Pinpoint the cell where the given text exists, returning its (x, y) midpoint coordinate. 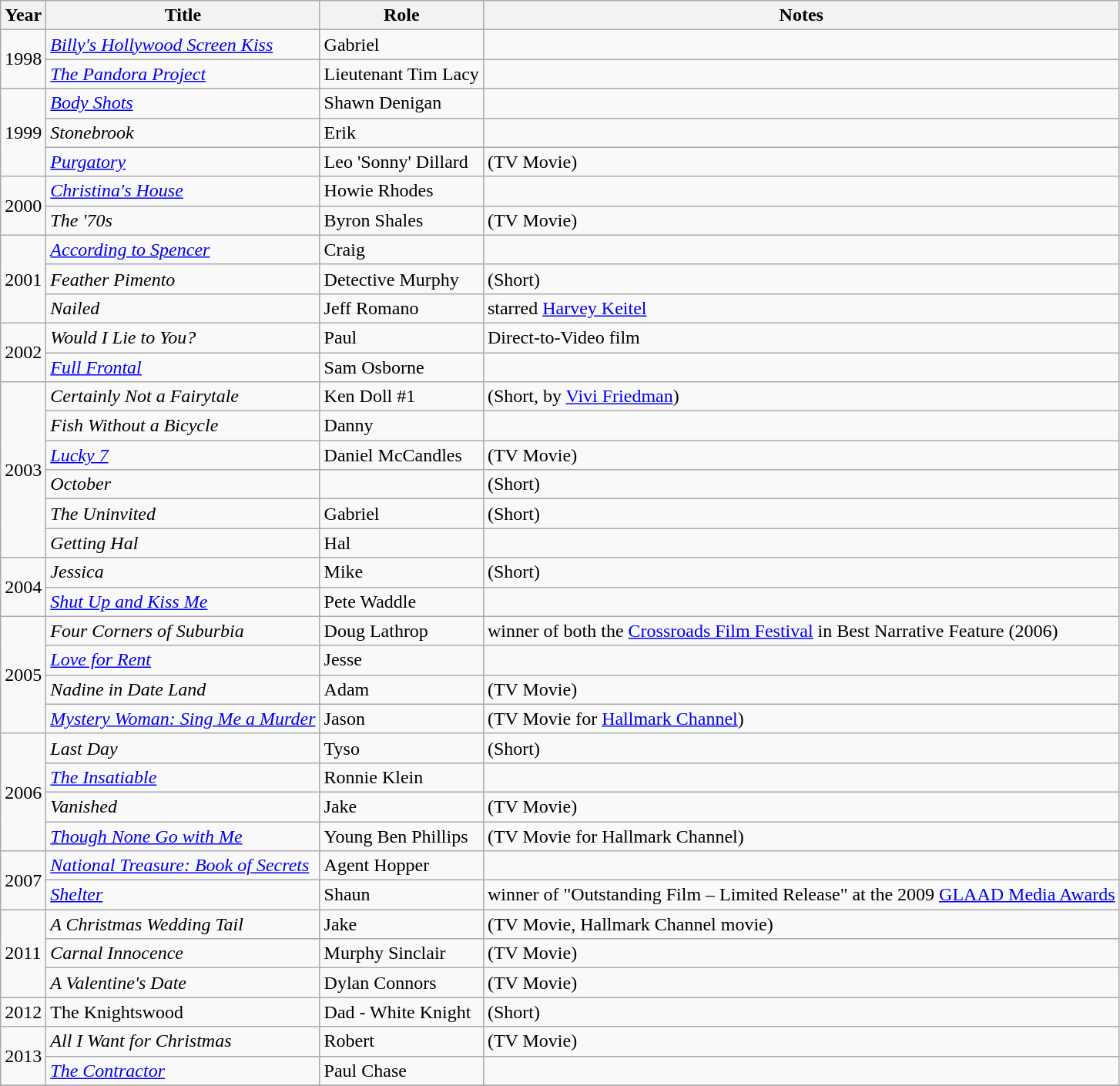
Jason (401, 719)
Doug Lathrop (401, 631)
Direct-to-Video film (801, 337)
Craig (401, 250)
Would I Lie to You? (183, 337)
Mystery Woman: Sing Me a Murder (183, 719)
Billy's Hollywood Screen Kiss (183, 45)
Paul Chase (401, 1071)
2000 (23, 206)
Role (401, 15)
The Pandora Project (183, 74)
Title (183, 15)
winner of both the Crossroads Film Festival in Best Narrative Feature (2006) (801, 631)
A Valentine's Date (183, 983)
Jessica (183, 572)
Shut Up and Kiss Me (183, 602)
Tyso (401, 748)
Carnal Innocence (183, 954)
Shelter (183, 895)
Detective Murphy (401, 279)
Purgatory (183, 162)
Danny (401, 426)
Certainly Not a Fairytale (183, 397)
The '70s (183, 220)
2013 (23, 1056)
National Treasure: Book of Secrets (183, 866)
Full Frontal (183, 367)
Ronnie Klein (401, 777)
The Uninvited (183, 514)
Nailed (183, 308)
Pete Waddle (401, 602)
Mike (401, 572)
2003 (23, 470)
Last Day (183, 748)
Feather Pimento (183, 279)
2006 (23, 792)
Murphy Sinclair (401, 954)
The Contractor (183, 1071)
2011 (23, 954)
Byron Shales (401, 220)
Shaun (401, 895)
Four Corners of Suburbia (183, 631)
winner of "Outstanding Film – Limited Release" at the 2009 GLAAD Media Awards (801, 895)
Jesse (401, 660)
A Christmas Wedding Tail (183, 924)
Paul (401, 337)
2001 (23, 279)
Dad - White Knight (401, 1012)
Nadine in Date Land (183, 689)
(Short, by Vivi Friedman) (801, 397)
According to Spencer (183, 250)
October (183, 484)
Howie Rhodes (401, 191)
Daniel McCandles (401, 455)
Christina's House (183, 191)
Vanished (183, 806)
Agent Hopper (401, 866)
Lieutenant Tim Lacy (401, 74)
2002 (23, 352)
Young Ben Phillips (401, 836)
Fish Without a Bicycle (183, 426)
Notes (801, 15)
Ken Doll #1 (401, 397)
1999 (23, 132)
(TV Movie, Hallmark Channel movie) (801, 924)
2005 (23, 675)
Getting Hal (183, 543)
2007 (23, 880)
Jeff Romano (401, 308)
The Insatiable (183, 777)
Erik (401, 132)
Hal (401, 543)
2004 (23, 587)
starred Harvey Keitel (801, 308)
1998 (23, 59)
Body Shots (183, 103)
Dylan Connors (401, 983)
2012 (23, 1012)
Robert (401, 1041)
Leo 'Sonny' Dillard (401, 162)
Sam Osborne (401, 367)
Though None Go with Me (183, 836)
All I Want for Christmas (183, 1041)
Shawn Denigan (401, 103)
Adam (401, 689)
Stonebrook (183, 132)
Love for Rent (183, 660)
Year (23, 15)
Lucky 7 (183, 455)
The Knightswood (183, 1012)
